Output the (X, Y) coordinate of the center of the cell containing the given text.  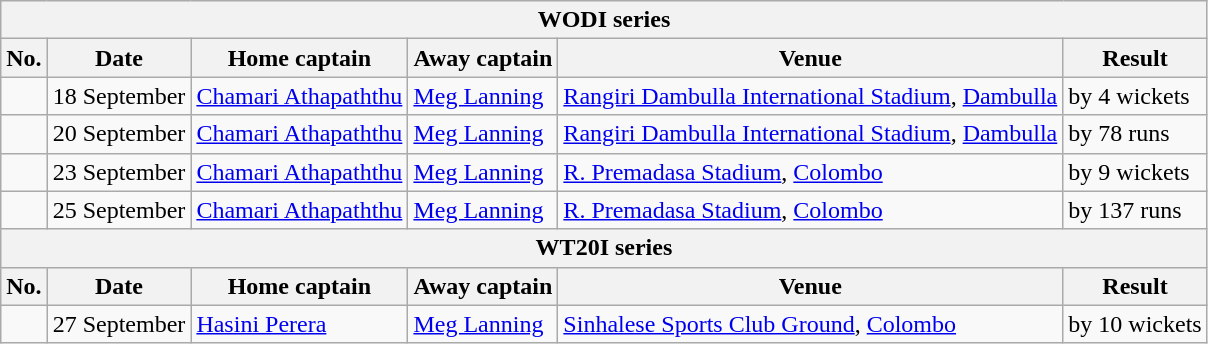
27 September (119, 324)
23 September (119, 172)
Sinhalese Sports Club Ground, Colombo (810, 324)
25 September (119, 210)
WODI series (604, 20)
Hasini Perera (300, 324)
by 4 wickets (1135, 96)
18 September (119, 96)
WT20I series (604, 248)
by 9 wickets (1135, 172)
20 September (119, 134)
by 10 wickets (1135, 324)
by 137 runs (1135, 210)
by 78 runs (1135, 134)
